Provide the (x, y) coordinate of the cell's center where the given text is located.  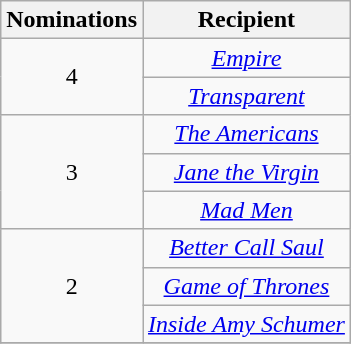
The Americans (246, 134)
2 (72, 286)
Recipient (246, 20)
Nominations (72, 20)
Empire (246, 58)
Game of Thrones (246, 286)
Inside Amy Schumer (246, 324)
3 (72, 172)
Better Call Saul (246, 248)
Transparent (246, 96)
4 (72, 77)
Jane the Virgin (246, 172)
Mad Men (246, 210)
